For the text-containing cell, return its midpoint in (X, Y) coordinate format. 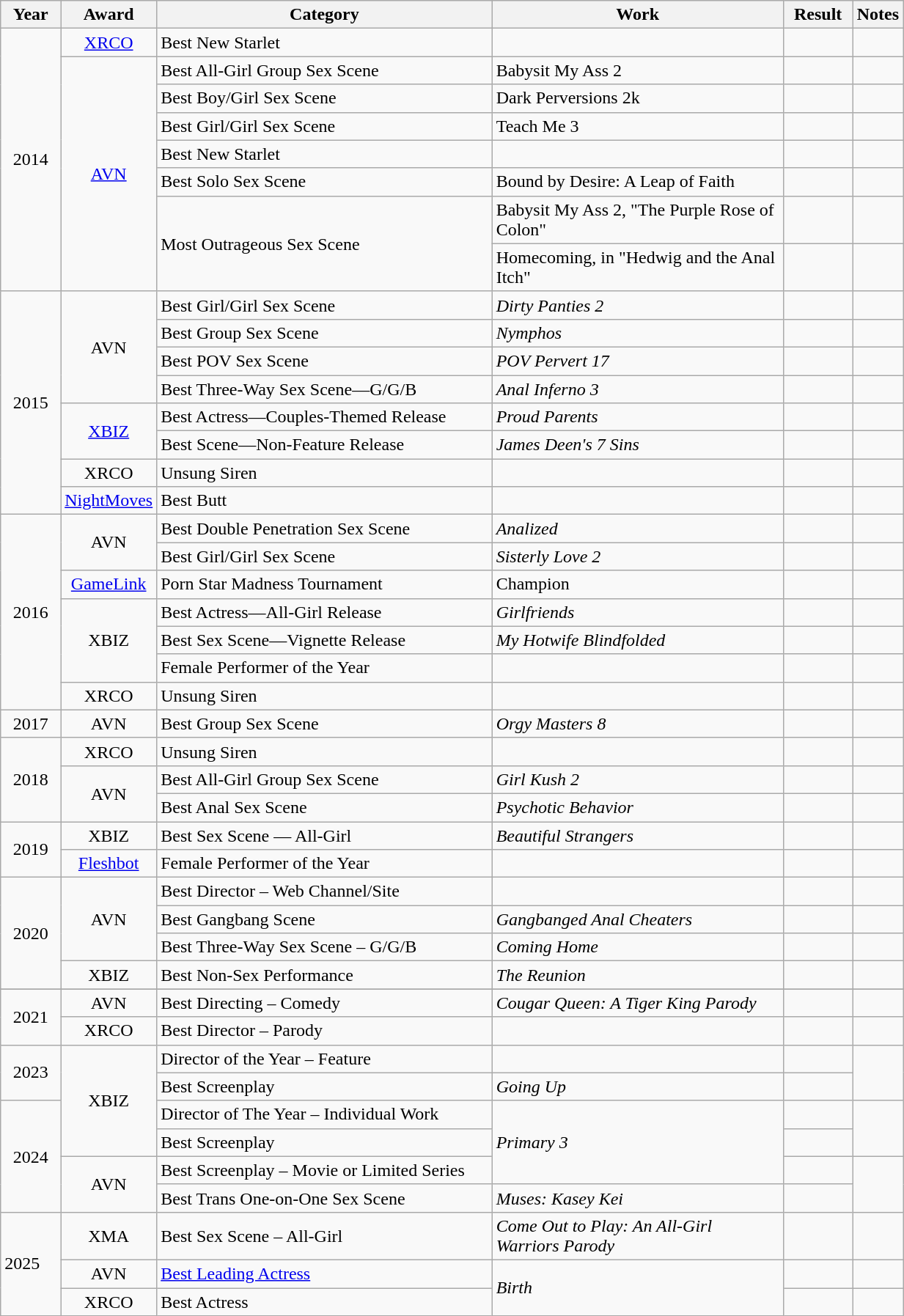
XMA (109, 1236)
NightMoves (109, 501)
Homecoming, in "Hedwig and the Anal Itch" (638, 267)
GameLink (109, 584)
Cougar Queen: A Tiger King Parody (638, 1003)
Best Director – Web Channel/Site (324, 892)
Babysit My Ass 2 (638, 70)
Best Directing – Comedy (324, 1003)
2017 (31, 724)
Psychotic Behavior (638, 807)
The Reunion (638, 975)
Best Leading Actress (324, 1273)
Best Non-Sex Performance (324, 975)
2024 (31, 1156)
Director of The Year – Individual Work (324, 1114)
2016 (31, 612)
Gangbanged Anal Cheaters (638, 919)
2018 (31, 779)
Birth (638, 1287)
Champion (638, 584)
Muses: Kasey Kei (638, 1198)
Most Outrageous Sex Scene (324, 243)
Best Sex Scene—Vignette Release (324, 640)
Coming Home (638, 947)
Beautiful Strangers (638, 835)
Best POV Sex Scene (324, 361)
Come Out to Play: An All-Girl Warriors Parody (638, 1236)
Porn Star Madness Tournament (324, 584)
2020 (31, 933)
Best Anal Sex Scene (324, 807)
Best Trans One-on-One Sex Scene (324, 1198)
Result (818, 15)
My Hotwife Blindfolded (638, 640)
2021 (31, 1017)
Best Scene—Non-Feature Release (324, 445)
Best Solo Sex Scene (324, 182)
Category (324, 15)
Best Boy/Girl Sex Scene (324, 98)
Best Actress—Couples-Themed Release (324, 417)
Babysit My Ass 2, "The Purple Rose of Colon" (638, 220)
Best Three-Way Sex Scene—G/G/B (324, 389)
Best Three-Way Sex Scene – G/G/B (324, 947)
Award (109, 15)
Primary 3 (638, 1142)
Girlfriends (638, 612)
POV Pervert 17 (638, 361)
Notes (878, 15)
Going Up (638, 1087)
Best Double Penetration Sex Scene (324, 529)
James Deen's 7 Sins (638, 445)
2014 (31, 160)
2025 (31, 1264)
Best Screenplay – Movie or Limited Series (324, 1170)
Year (31, 15)
Teach Me 3 (638, 126)
Best Sex Scene – All-Girl (324, 1236)
Girl Kush 2 (638, 779)
Bound by Desire: A Leap of Faith (638, 182)
Analized (638, 529)
Director of the Year – Feature (324, 1059)
2019 (31, 849)
Fleshbot (109, 864)
Anal Inferno 3 (638, 389)
2015 (31, 402)
Sisterly Love 2 (638, 556)
Best Director – Parody (324, 1031)
2023 (31, 1073)
Best Gangbang Scene (324, 919)
Best Actress—All-Girl Release (324, 612)
Work (638, 15)
Dirty Panties 2 (638, 305)
Orgy Masters 8 (638, 724)
Dark Perversions 2k (638, 98)
Nymphos (638, 333)
Proud Parents (638, 417)
Best Actress (324, 1301)
Best Butt (324, 501)
Best Sex Scene — All-Girl (324, 835)
